Capture the cell that displays the provided text and extract its (x, y) central coordinate. 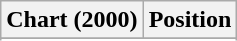
Chart (2000) (72, 20)
Position (190, 20)
